Find where the given text appears and provide that cell's center as (x, y) coordinate. 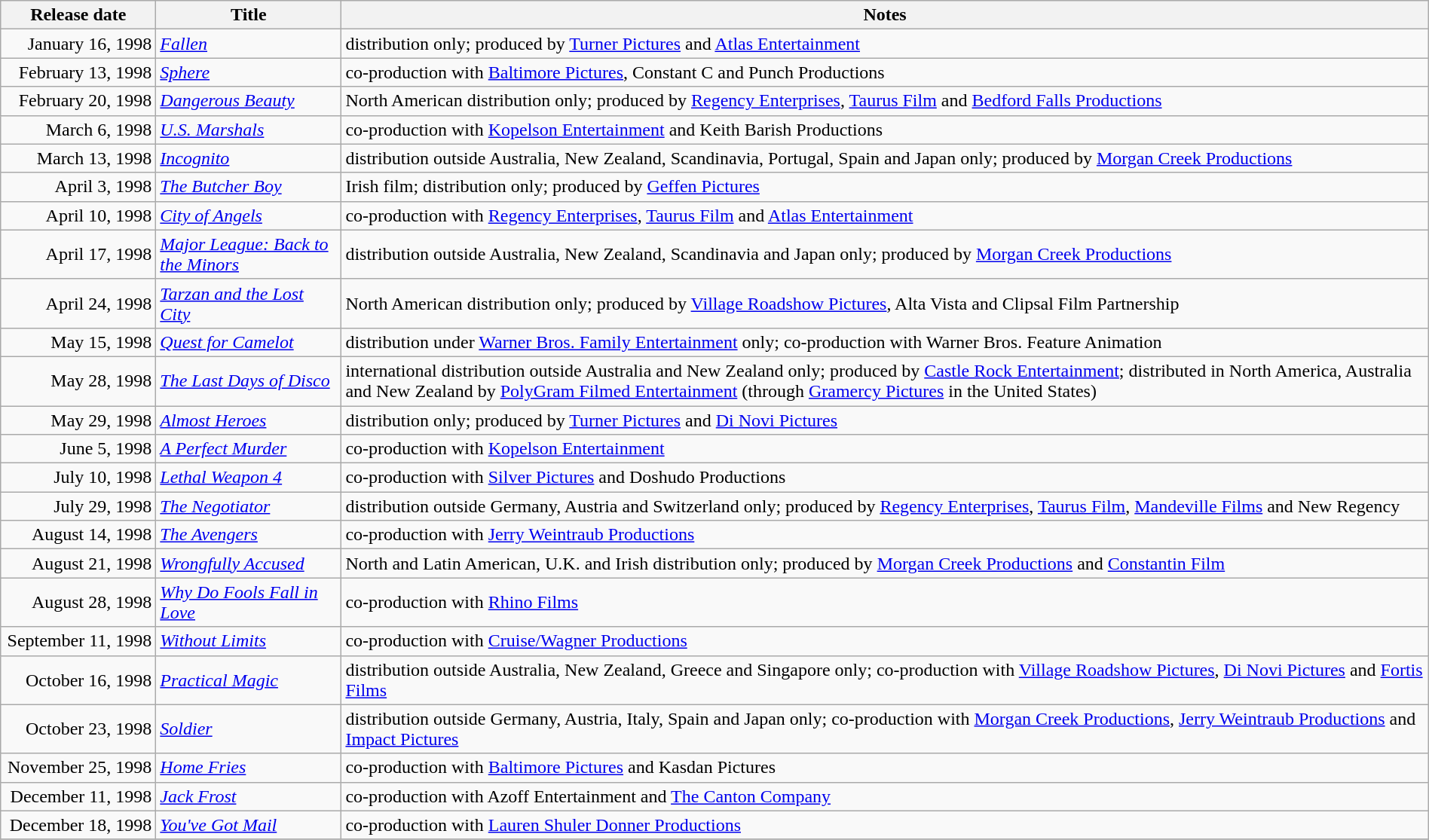
December 11, 1998 (78, 796)
distribution under Warner Bros. Family Entertainment only; co-production with Warner Bros. Feature Animation (885, 342)
The Last Days of Disco (249, 381)
Irish film; distribution only; produced by Geffen Pictures (885, 187)
April 24, 1998 (78, 303)
October 23, 1998 (78, 729)
Title (249, 15)
Why Do Fools Fall in Love (249, 603)
Incognito (249, 158)
co-production with Baltimore Pictures and Kasdan Pictures (885, 768)
distribution outside Australia, New Zealand, Scandinavia and Japan only; produced by Morgan Creek Productions (885, 255)
October 16, 1998 (78, 680)
Wrongfully Accused (249, 564)
May 15, 1998 (78, 342)
Dangerous Beauty (249, 101)
April 10, 1998 (78, 215)
Sphere (249, 72)
distribution only; produced by Turner Pictures and Di Novi Pictures (885, 420)
December 18, 1998 (78, 825)
The Negotiator (249, 506)
Fallen (249, 44)
Without Limits (249, 641)
March 6, 1998 (78, 130)
Quest for Camelot (249, 342)
City of Angels (249, 215)
August 21, 1998 (78, 564)
Notes (885, 15)
August 14, 1998 (78, 535)
June 5, 1998 (78, 449)
North and Latin American, U.K. and Irish distribution only; produced by Morgan Creek Productions and Constantin Film (885, 564)
March 13, 1998 (78, 158)
distribution only; produced by Turner Pictures and Atlas Entertainment (885, 44)
April 17, 1998 (78, 255)
April 3, 1998 (78, 187)
co-production with Regency Enterprises, Taurus Film and Atlas Entertainment (885, 215)
co-production with Cruise/Wagner Productions (885, 641)
July 29, 1998 (78, 506)
Practical Magic (249, 680)
You've Got Mail (249, 825)
Home Fries (249, 768)
co-production with Azoff Entertainment and The Canton Company (885, 796)
Almost Heroes (249, 420)
co-production with Lauren Shuler Donner Productions (885, 825)
February 13, 1998 (78, 72)
The Avengers (249, 535)
February 20, 1998 (78, 101)
A Perfect Murder (249, 449)
May 28, 1998 (78, 381)
co-production with Kopelson Entertainment and Keith Barish Productions (885, 130)
Major League: Back to the Minors (249, 255)
North American distribution only; produced by Regency Enterprises, Taurus Film and Bedford Falls Productions (885, 101)
August 28, 1998 (78, 603)
Tarzan and the Lost City (249, 303)
January 16, 1998 (78, 44)
September 11, 1998 (78, 641)
The Butcher Boy (249, 187)
co-production with Jerry Weintraub Productions (885, 535)
co-production with Kopelson Entertainment (885, 449)
November 25, 1998 (78, 768)
Lethal Weapon 4 (249, 478)
July 10, 1998 (78, 478)
U.S. Marshals (249, 130)
distribution outside Germany, Austria and Switzerland only; produced by Regency Enterprises, Taurus Film, Mandeville Films and New Regency (885, 506)
Jack Frost (249, 796)
co-production with Baltimore Pictures, Constant C and Punch Productions (885, 72)
May 29, 1998 (78, 420)
Soldier (249, 729)
North American distribution only; produced by Village Roadshow Pictures, Alta Vista and Clipsal Film Partnership (885, 303)
Release date (78, 15)
co-production with Rhino Films (885, 603)
distribution outside Australia, New Zealand, Scandinavia, Portugal, Spain and Japan only; produced by Morgan Creek Productions (885, 158)
co-production with Silver Pictures and Doshudo Productions (885, 478)
